Detect which cell encompasses the target text, then output its (X, Y) center coordinate. 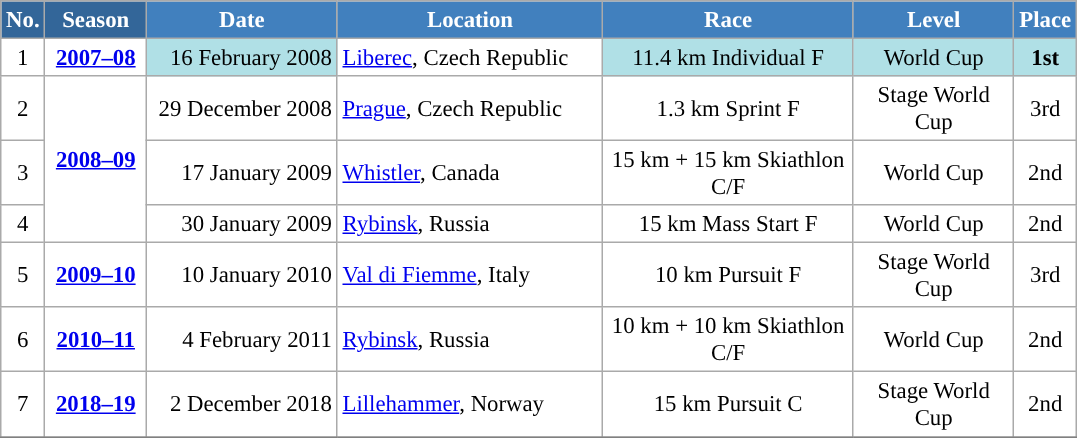
7 (23, 404)
5 (23, 276)
2 December 2018 (242, 404)
10 km + 10 km Skiathlon C/F (728, 340)
1.3 km Sprint F (728, 108)
15 km Pursuit C (728, 404)
No. (23, 20)
Prague, Czech Republic (470, 108)
2007–08 (96, 58)
30 January 2009 (242, 224)
15 km Mass Start F (728, 224)
1st (1045, 58)
2010–11 (96, 340)
10 January 2010 (242, 276)
1 (23, 58)
2018–19 (96, 404)
2 (23, 108)
11.4 km Individual F (728, 58)
Place (1045, 20)
17 January 2009 (242, 174)
Location (470, 20)
16 February 2008 (242, 58)
Level (934, 20)
Race (728, 20)
4 February 2011 (242, 340)
Liberec, Czech Republic (470, 58)
10 km Pursuit F (728, 276)
Date (242, 20)
6 (23, 340)
15 km + 15 km Skiathlon C/F (728, 174)
2009–10 (96, 276)
4 (23, 224)
29 December 2008 (242, 108)
3 (23, 174)
2008–09 (96, 160)
Whistler, Canada (470, 174)
Val di Fiemme, Italy (470, 276)
Season (96, 20)
Lillehammer, Norway (470, 404)
